For the text-containing cell, return its midpoint in [x, y] coordinate format. 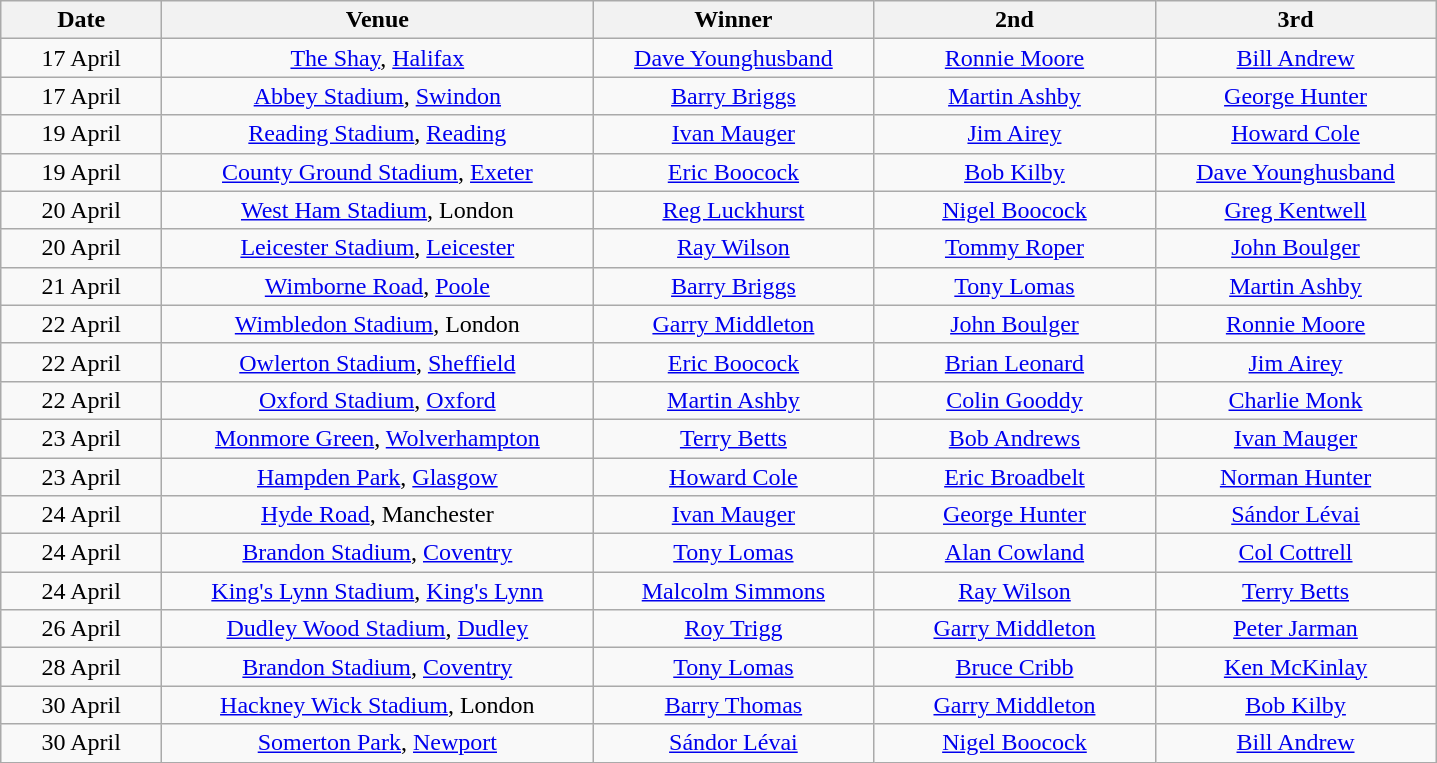
Roy Trigg [734, 629]
26 April [82, 629]
Owlerton Stadium, Sheffield [378, 362]
Dudley Wood Stadium, Dudley [378, 629]
Ken McKinlay [1296, 667]
Charlie Monk [1296, 400]
Col Cottrell [1296, 553]
Alan Cowland [1014, 553]
2nd [1014, 20]
Date [82, 20]
Wimbledon Stadium, London [378, 324]
Monmore Green, Wolverhampton [378, 438]
West Ham Stadium, London [378, 210]
Oxford Stadium, Oxford [378, 400]
Bruce Cribb [1014, 667]
Leicester Stadium, Leicester [378, 248]
Brian Leonard [1014, 362]
Malcolm Simmons [734, 591]
Bob Andrews [1014, 438]
3rd [1296, 20]
County Ground Stadium, Exeter [378, 172]
Winner [734, 20]
Eric Broadbelt [1014, 477]
Peter Jarman [1296, 629]
Wimborne Road, Poole [378, 286]
Reg Luckhurst [734, 210]
21 April [82, 286]
King's Lynn Stadium, King's Lynn [378, 591]
Reading Stadium, Reading [378, 134]
Greg Kentwell [1296, 210]
The Shay, Halifax [378, 58]
Norman Hunter [1296, 477]
Hampden Park, Glasgow [378, 477]
Colin Gooddy [1014, 400]
Tommy Roper [1014, 248]
Barry Thomas [734, 705]
Venue [378, 20]
Hyde Road, Manchester [378, 515]
Somerton Park, Newport [378, 743]
Hackney Wick Stadium, London [378, 705]
28 April [82, 667]
Abbey Stadium, Swindon [378, 96]
